Capture the cell that displays the provided text and extract its [X, Y] central coordinate. 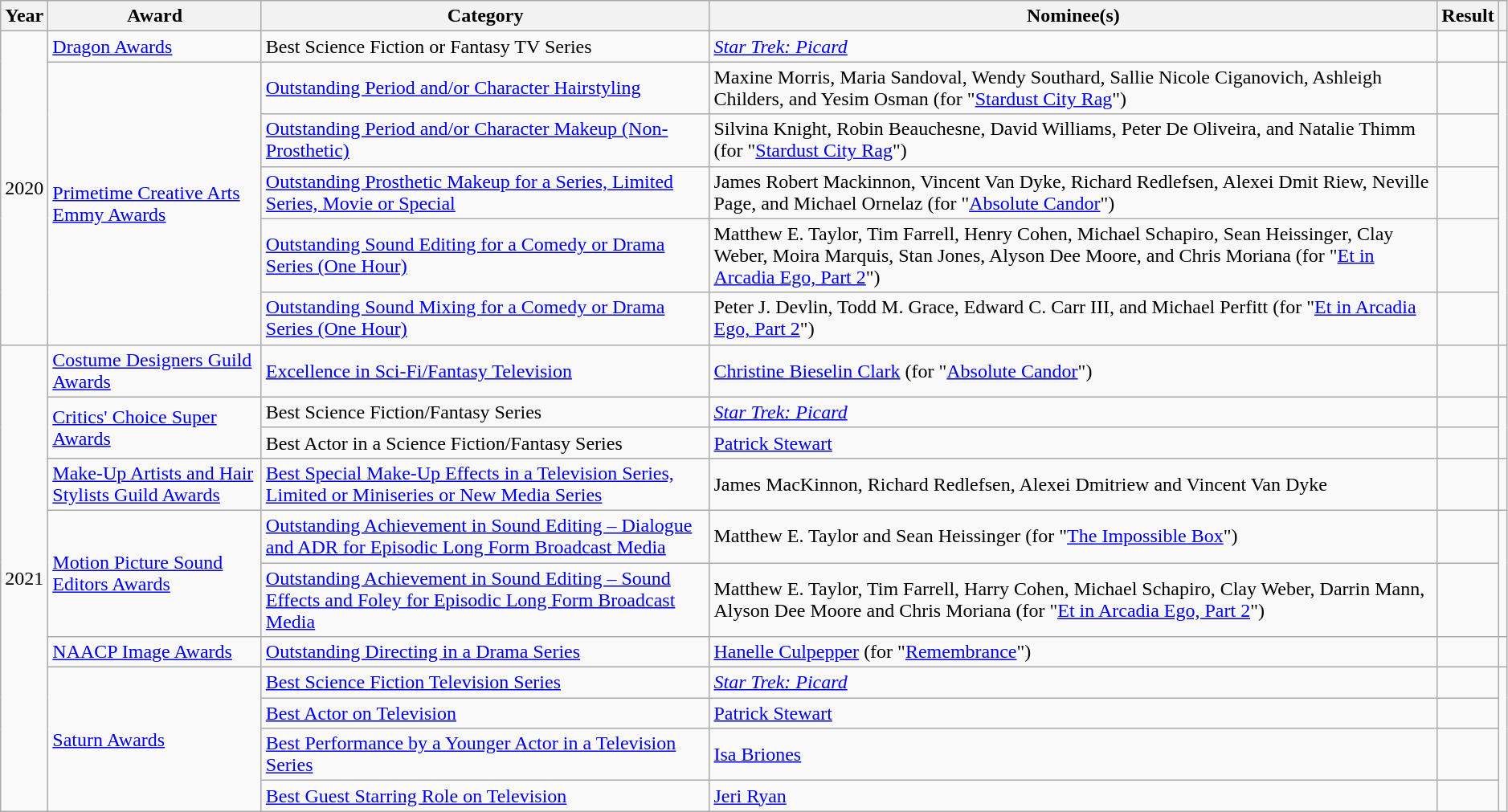
Best Guest Starring Role on Television [485, 796]
Costume Designers Guild Awards [155, 371]
Award [155, 16]
James MacKinnon, Richard Redlefsen, Alexei Dmitriew and Vincent Van Dyke [1073, 484]
Hanelle Culpepper (for "Remembrance") [1073, 652]
Best Special Make-Up Effects in a Television Series, Limited or Miniseries or New Media Series [485, 484]
Dragon Awards [155, 47]
Peter J. Devlin, Todd M. Grace, Edward C. Carr III, and Michael Perfitt (for "Et in Arcadia Ego, Part 2") [1073, 318]
Best Performance by a Younger Actor in a Television Series [485, 755]
Best Actor in a Science Fiction/Fantasy Series [485, 443]
Jeri Ryan [1073, 796]
Outstanding Directing in a Drama Series [485, 652]
Critics' Choice Super Awards [155, 427]
Outstanding Achievement in Sound Editing – Sound Effects and Foley for Episodic Long Form Broadcast Media [485, 599]
Outstanding Period and/or Character Hairstyling [485, 88]
Motion Picture Sound Editors Awards [155, 573]
2021 [24, 578]
James Robert Mackinnon, Vincent Van Dyke, Richard Redlefsen, Alexei Dmit Riew, Neville Page, and Michael Ornelaz (for "Absolute Candor") [1073, 193]
NAACP Image Awards [155, 652]
Outstanding Prosthetic Makeup for a Series, Limited Series, Movie or Special [485, 193]
Maxine Morris, Maria Sandoval, Wendy Southard, Sallie Nicole Ciganovich, Ashleigh Childers, and Yesim Osman (for "Stardust City Rag") [1073, 88]
Silvina Knight, Robin Beauchesne, David Williams, Peter De Oliveira, and Natalie Thimm (for "Stardust City Rag") [1073, 140]
Matthew E. Taylor and Sean Heissinger (for "The Impossible Box") [1073, 537]
Year [24, 16]
Outstanding Achievement in Sound Editing – Dialogue and ADR for Episodic Long Form Broadcast Media [485, 537]
Category [485, 16]
Make-Up Artists and Hair Stylists Guild Awards [155, 484]
Primetime Creative Arts Emmy Awards [155, 203]
Result [1468, 16]
Best Science Fiction or Fantasy TV Series [485, 47]
Outstanding Sound Editing for a Comedy or Drama Series (One Hour) [485, 255]
Saturn Awards [155, 739]
Isa Briones [1073, 755]
Best Actor on Television [485, 713]
Outstanding Period and/or Character Makeup (Non-Prosthetic) [485, 140]
Best Science Fiction Television Series [485, 683]
Outstanding Sound Mixing for a Comedy or Drama Series (One Hour) [485, 318]
Nominee(s) [1073, 16]
2020 [24, 188]
Best Science Fiction/Fantasy Series [485, 412]
Excellence in Sci-Fi/Fantasy Television [485, 371]
Christine Bieselin Clark (for "Absolute Candor") [1073, 371]
